From the cell containing the given text, extract its center point as (x, y) coordinate. 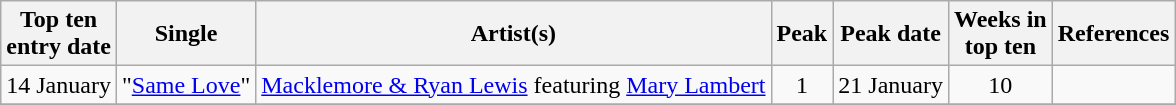
Peak (802, 34)
21 January (891, 85)
14 January (59, 85)
Artist(s) (514, 34)
"Same Love" (186, 85)
References (1114, 34)
Macklemore & Ryan Lewis featuring Mary Lambert (514, 85)
Top tenentry date (59, 34)
Single (186, 34)
10 (1000, 85)
Weeks intop ten (1000, 34)
1 (802, 85)
Peak date (891, 34)
